Extract the (x, y) coordinate from the center of the cell holding the provided text.  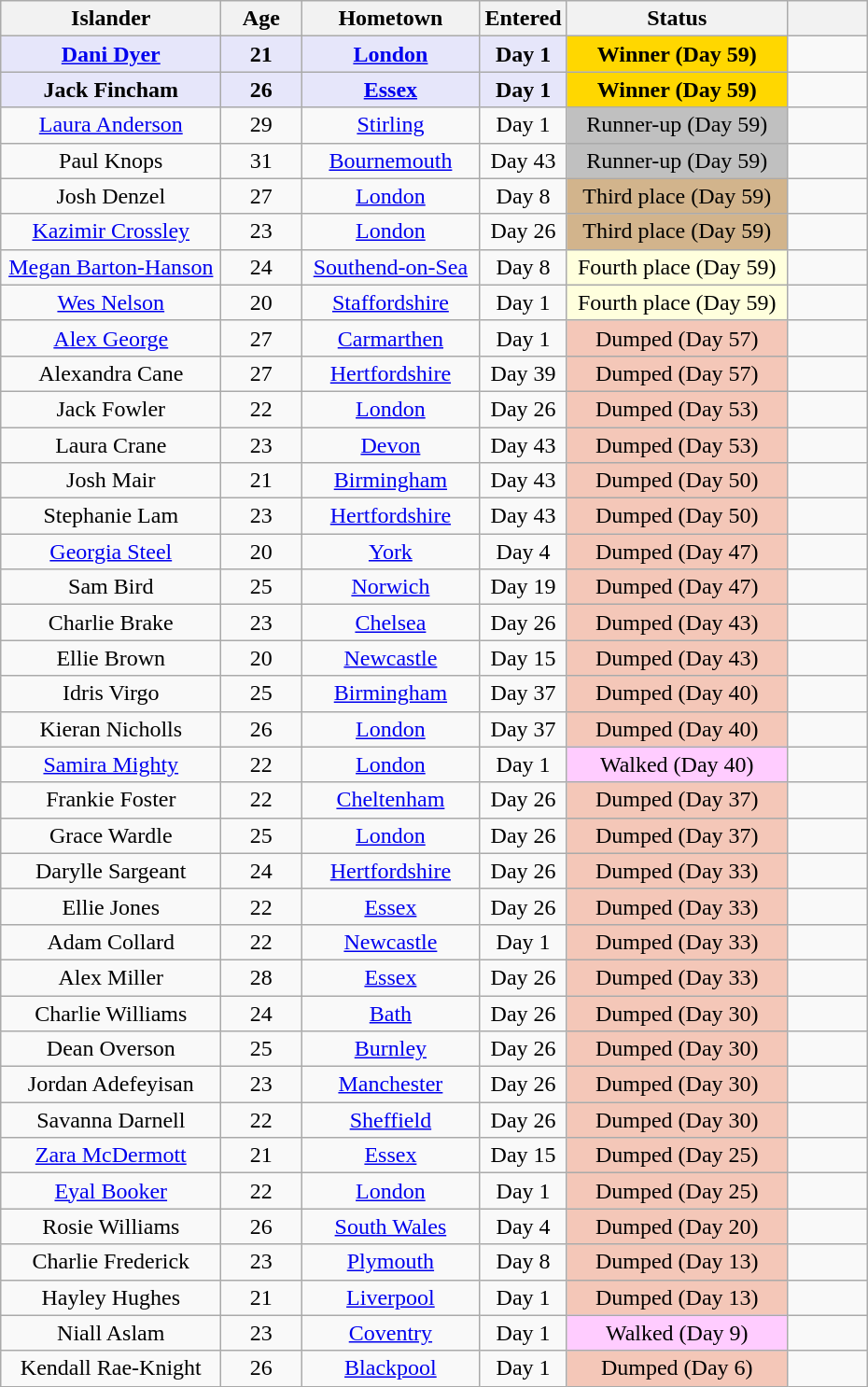
Frankie Foster (111, 800)
Josh Denzel (111, 196)
Idris Virgo (111, 693)
Stirling (390, 125)
Josh Mair (111, 481)
Darylle Sargeant (111, 871)
Laura Anderson (111, 125)
29 (261, 125)
Jack Fowler (111, 409)
Eyal Booker (111, 1191)
Stephanie Lam (111, 516)
Kieran Nicholls (111, 729)
Savanna Darnell (111, 1120)
28 (261, 977)
Age (261, 19)
Cheltenham (390, 800)
Blackpool (390, 1368)
Southend-on-Sea (390, 267)
Hayley Hughes (111, 1297)
Megan Barton-Hanson (111, 267)
Jordan Adefeyisan (111, 1085)
Dani Dyer (111, 54)
Liverpool (390, 1297)
Kendall Rae-Knight (111, 1368)
South Wales (390, 1226)
Plymouth (390, 1262)
Sheffield (390, 1120)
Samira Mighty (111, 764)
Walked (Day 9) (677, 1333)
Laura Crane (111, 445)
Dumped (Day 6) (677, 1368)
Jack Fincham (111, 90)
Rosie Williams (111, 1226)
Alex Miller (111, 977)
Coventry (390, 1333)
Islander (111, 19)
Charlie Brake (111, 623)
York (390, 552)
Devon (390, 445)
Charlie Williams (111, 1013)
Carmarthen (390, 338)
Burnley (390, 1049)
Dumped (Day 20) (677, 1226)
31 (261, 161)
Alexandra Cane (111, 373)
Niall Aslam (111, 1333)
Day 19 (523, 587)
Kazimir Crossley (111, 231)
Wes Nelson (111, 302)
Walked (Day 40) (677, 764)
Georgia Steel (111, 552)
Ellie Jones (111, 906)
Chelsea (390, 623)
Grace Wardle (111, 835)
Paul Knops (111, 161)
Dean Overson (111, 1049)
Bournemouth (390, 161)
Day 39 (523, 373)
Alex George (111, 338)
Ellie Brown (111, 658)
Status (677, 19)
Entered (523, 19)
Hometown (390, 19)
Adam Collard (111, 942)
Norwich (390, 587)
Charlie Frederick (111, 1262)
Manchester (390, 1085)
Zara McDermott (111, 1156)
Staffordshire (390, 302)
Sam Bird (111, 587)
Bath (390, 1013)
